Capture the cell that displays the provided text and extract its [X, Y] central coordinate. 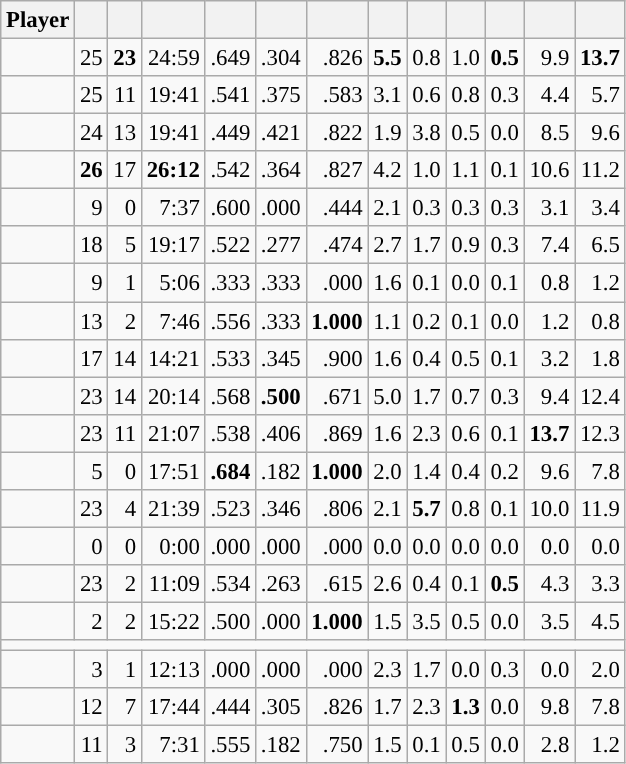
3.2 [549, 358]
12.3 [600, 433]
11.9 [600, 509]
.806 [337, 509]
.304 [281, 58]
.474 [337, 245]
.541 [230, 95]
.538 [230, 433]
.649 [230, 58]
6.5 [600, 245]
19:17 [173, 245]
0.9 [466, 245]
9.4 [549, 396]
.822 [337, 133]
17:51 [173, 471]
4 [124, 509]
.542 [230, 170]
0:00 [173, 546]
7:46 [173, 321]
.345 [281, 358]
21:39 [173, 509]
7 [124, 707]
9.9 [549, 58]
26 [92, 170]
10.6 [549, 170]
12.4 [600, 396]
.600 [230, 208]
.533 [230, 358]
2.7 [388, 245]
5:06 [173, 283]
.263 [281, 584]
4.2 [388, 170]
10.0 [549, 509]
4.4 [549, 95]
24 [92, 133]
14:21 [173, 358]
7.4 [549, 245]
.615 [337, 584]
1.3 [466, 707]
.555 [230, 745]
20:14 [173, 396]
Player [38, 20]
.449 [230, 133]
.869 [337, 433]
1.4 [426, 471]
26:12 [173, 170]
15:22 [173, 621]
.827 [337, 170]
2.6 [388, 584]
.305 [281, 707]
.671 [337, 396]
0.7 [466, 396]
.277 [281, 245]
5.5 [388, 58]
21:07 [173, 433]
.684 [230, 471]
1.9 [388, 133]
9.8 [549, 707]
7:37 [173, 208]
.900 [337, 358]
3.4 [600, 208]
.375 [281, 95]
2.8 [549, 745]
.556 [230, 321]
7:31 [173, 745]
5.0 [388, 396]
.346 [281, 509]
17:44 [173, 707]
.583 [337, 95]
3.8 [426, 133]
.568 [230, 396]
.534 [230, 584]
.406 [281, 433]
24:59 [173, 58]
12 [92, 707]
.421 [281, 133]
4.5 [600, 621]
3.3 [600, 584]
1.8 [600, 358]
4.3 [549, 584]
18 [92, 245]
.522 [230, 245]
.750 [337, 745]
.523 [230, 509]
8.5 [549, 133]
11:09 [173, 584]
12:13 [173, 670]
11.2 [600, 170]
.364 [281, 170]
